Pinpoint the cell where the given text exists, returning its (X, Y) midpoint coordinate. 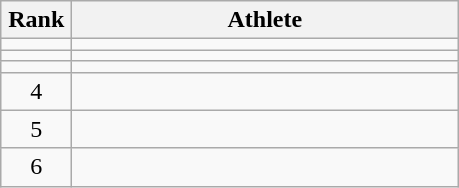
4 (36, 91)
6 (36, 167)
5 (36, 129)
Athlete (265, 20)
Rank (36, 20)
